Provide the [x, y] coordinate of the cell's center where the given text is located.  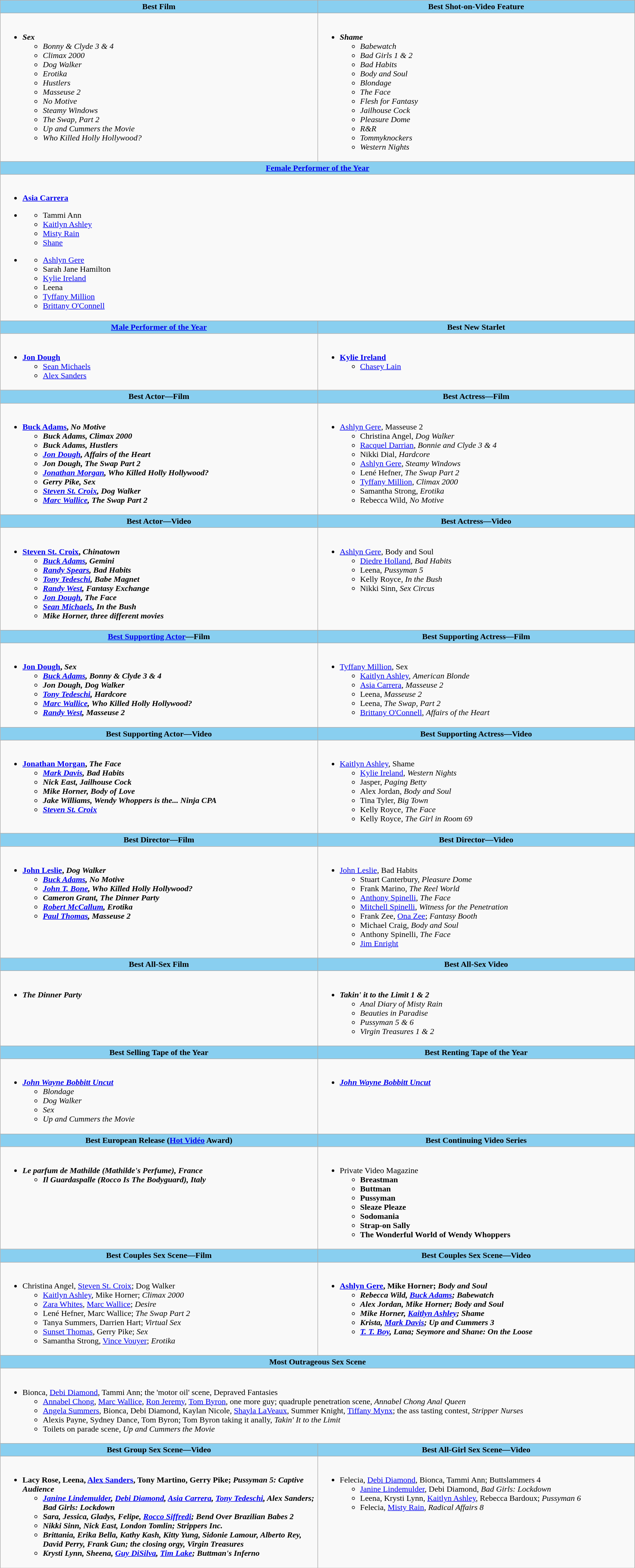
Best Actress—Film [476, 397]
Female Performer of the Year [317, 168]
Ashlyn Gere, Body and SoulDiedre Holland, Bad HabitsLeena, Pussyman 5Kelly Royce, In the BushNikki Sinn, Sex Circus [476, 579]
Best Group Sex Scene—Video [159, 1450]
Asia Carrera Tammi AnnKaitlyn AshleyMisty RainShaneAshlyn GereSarah Jane HamiltonKylie IrelandLeenaTyffany MillionBrittany O'Connell [317, 248]
Best Actor—Film [159, 397]
John Wayne Bobbitt UncutBlondageDog WalkerSexUp and Cummers the Movie [159, 1096]
ShameBabewatchBad Girls 1 & 2Bad HabitsBody and SoulBlondageThe FaceFlesh for FantasyJailhouse CockPleasure DomeR&RTommyknockersWestern Nights [476, 88]
Best All-Girl Sex Scene—Video [476, 1450]
Best Couples Sex Scene—Film [159, 1256]
Best Selling Tape of the Year [159, 1052]
Male Performer of the Year [159, 327]
Best Supporting Actress—Film [476, 636]
Kylie IrelandChasey Lain [476, 362]
John Wayne Bobbitt Uncut [476, 1096]
Best Continuing Video Series [476, 1140]
Takin' it to the Limit 1 & 2Anal Diary of Misty RainBeauties in ParadisePussyman 5 & 6Virgin Treasures 1 & 2 [476, 1008]
Best Director—Video [476, 840]
Best Couples Sex Scene—Video [476, 1256]
Most Outrageous Sex Scene [317, 1362]
Best Film [159, 7]
Best Actor—Video [159, 521]
Best All-Sex Film [159, 964]
Best Supporting Actor—Video [159, 734]
Best Actress—Video [476, 521]
Best European Release (Hot Vidéo Award) [159, 1140]
Jon DoughSean MichaelsAlex Sanders [159, 362]
Best New Starlet [476, 327]
Best Renting Tape of the Year [476, 1052]
Private Video MagazineBreastmanButtmanPussymanSleaze PleazeSodomaniaStrap-on SallyThe Wonderful World of Wendy Whoppers [476, 1198]
Le parfum de Mathilde (Mathilde's Perfume), FranceIl Guardaspalle (Rocco Is The Bodyguard), Italy [159, 1198]
Best All-Sex Video [476, 964]
Best Director—Film [159, 840]
Best Shot-on-Video Feature [476, 7]
Best Supporting Actor—Film [159, 636]
Best Supporting Actress—Video [476, 734]
The Dinner Party [159, 1008]
